Detect which cell encompasses the target text, then output its (X, Y) center coordinate. 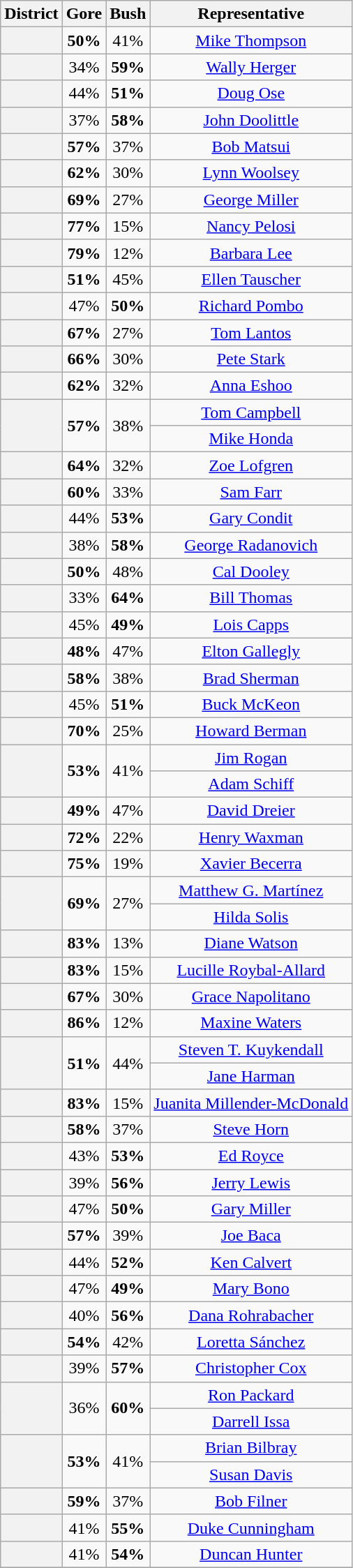
Loretta Sánchez (251, 1342)
Jerry Lewis (251, 1183)
Representative (251, 14)
Zoe Lofgren (251, 465)
Christopher Cox (251, 1368)
Brad Sherman (251, 678)
District (31, 14)
Ron Packard (251, 1395)
Mary Bono (251, 1289)
Lucille Roybal-Allard (251, 970)
Gary Miller (251, 1209)
Bill Thomas (251, 598)
Gore (84, 14)
Mike Thompson (251, 40)
19% (128, 864)
36% (84, 1408)
Nancy Pelosi (251, 226)
40% (84, 1315)
72% (84, 837)
Doug Ose (251, 94)
42% (128, 1342)
Gary Condit (251, 518)
Ellen Tauscher (251, 279)
Duncan Hunter (251, 1554)
Darrell Issa (251, 1421)
Xavier Becerra (251, 864)
Steve Horn (251, 1129)
Ken Calvert (251, 1262)
79% (84, 253)
Juanita Millender-McDonald (251, 1103)
Sam Farr (251, 492)
Ed Royce (251, 1156)
66% (84, 359)
Lois Capps (251, 625)
Buck McKeon (251, 704)
David Dreier (251, 811)
Elton Gallegly (251, 651)
86% (84, 1023)
22% (128, 837)
Maxine Waters (251, 1023)
Duke Cunningham (251, 1528)
Grace Napolitano (251, 996)
Anna Eshoo (251, 386)
Hilda Solis (251, 917)
Bob Matsui (251, 147)
Susan Davis (251, 1474)
Adam Schiff (251, 784)
Richard Pombo (251, 306)
Cal Dooley (251, 572)
Wally Herger (251, 67)
Bush (128, 14)
Jim Rogan (251, 757)
Tom Lantos (251, 333)
Matthew G. Martínez (251, 890)
Brian Bilbray (251, 1448)
Joe Baca (251, 1236)
43% (84, 1156)
70% (84, 731)
25% (128, 731)
Dana Rohrabacher (251, 1315)
Diane Watson (251, 943)
Howard Berman (251, 731)
George Radanovich (251, 545)
13% (128, 943)
Mike Honda (251, 439)
77% (84, 226)
Henry Waxman (251, 837)
Steven T. Kuykendall (251, 1050)
Lynn Woolsey (251, 173)
Pete Stark (251, 359)
Jane Harman (251, 1076)
Barbara Lee (251, 253)
55% (128, 1528)
52% (128, 1262)
John Doolittle (251, 120)
Bob Filner (251, 1501)
Tom Campbell (251, 412)
George Miller (251, 200)
75% (84, 864)
34% (84, 67)
